Find where the given text appears and provide that cell's center as [x, y] coordinate. 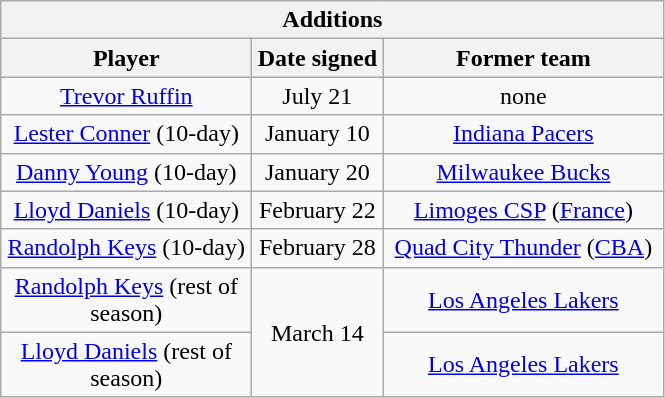
Quad City Thunder (CBA) [524, 248]
January 20 [318, 172]
March 14 [318, 332]
Randolph Keys (10-day) [126, 248]
February 22 [318, 210]
Milwaukee Bucks [524, 172]
Lloyd Daniels (rest of season) [126, 364]
Danny Young (10-day) [126, 172]
Trevor Ruffin [126, 96]
Former team [524, 58]
Additions [332, 20]
July 21 [318, 96]
February 28 [318, 248]
Player [126, 58]
January 10 [318, 134]
none [524, 96]
Date signed [318, 58]
Randolph Keys (rest of season) [126, 300]
Indiana Pacers [524, 134]
Lester Conner (10-day) [126, 134]
Limoges CSP (France) [524, 210]
Lloyd Daniels (10-day) [126, 210]
